Capture the cell that displays the provided text and extract its [X, Y] central coordinate. 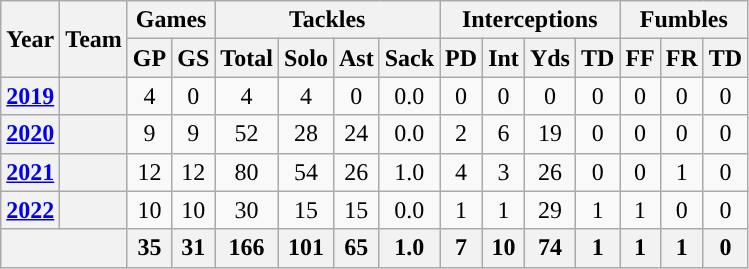
Team [94, 39]
30 [247, 210]
Tackles [328, 20]
101 [306, 248]
2022 [30, 210]
Solo [306, 58]
7 [462, 248]
24 [356, 134]
65 [356, 248]
2 [462, 134]
19 [550, 134]
28 [306, 134]
3 [504, 172]
2019 [30, 96]
6 [504, 134]
166 [247, 248]
29 [550, 210]
54 [306, 172]
52 [247, 134]
PD [462, 58]
31 [194, 248]
Ast [356, 58]
FR [682, 58]
GS [194, 58]
74 [550, 248]
GP [149, 58]
Sack [409, 58]
FF [640, 58]
2020 [30, 134]
Interceptions [530, 20]
Int [504, 58]
Fumbles [684, 20]
Games [170, 20]
Year [30, 39]
Total [247, 58]
Yds [550, 58]
2021 [30, 172]
35 [149, 248]
80 [247, 172]
